Return the (X, Y) coordinate for the center point of the cell that contains the specified text.  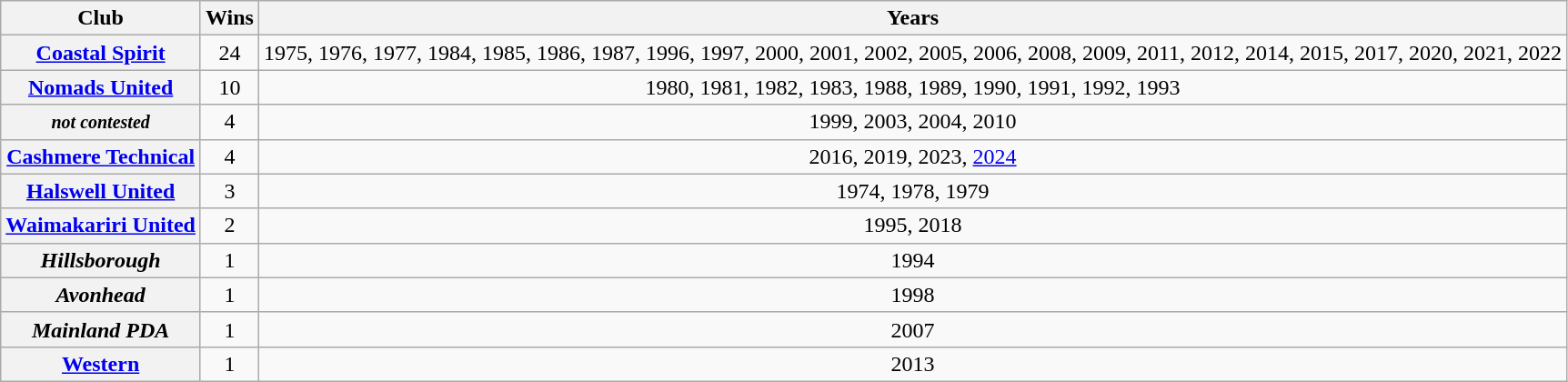
1999, 2003, 2004, 2010 (912, 122)
Coastal Spirit (101, 53)
2016, 2019, 2023, 2024 (912, 156)
1994 (912, 260)
24 (229, 53)
Halswell United (101, 191)
Cashmere Technical (101, 156)
1995, 2018 (912, 226)
3 (229, 191)
1974, 1978, 1979 (912, 191)
2007 (912, 329)
10 (229, 87)
1980, 1981, 1982, 1983, 1988, 1989, 1990, 1991, 1992, 1993 (912, 87)
2 (229, 226)
Waimakariri United (101, 226)
Avonhead (101, 295)
Nomads United (101, 87)
not contested (101, 122)
2013 (912, 364)
Club (101, 18)
Years (912, 18)
1975, 1976, 1977, 1984, 1985, 1986, 1987, 1996, 1997, 2000, 2001, 2002, 2005, 2006, 2008, 2009, 2011, 2012, 2014, 2015, 2017, 2020, 2021, 2022 (912, 53)
1998 (912, 295)
Hillsborough (101, 260)
Mainland PDA (101, 329)
Wins (229, 18)
Western (101, 364)
